Locate the cell with the specified text and output its (X, Y) center coordinate. 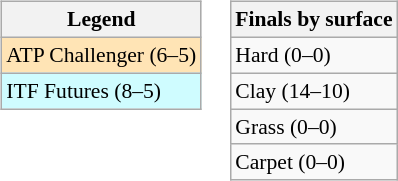
Finals by surface (314, 20)
Carpet (0–0) (314, 162)
Legend (101, 20)
ATP Challenger (6–5) (101, 55)
Hard (0–0) (314, 55)
ITF Futures (8–5) (101, 91)
Grass (0–0) (314, 127)
Clay (14–10) (314, 91)
